Provide the (X, Y) coordinate of the cell's center where the given text is located.  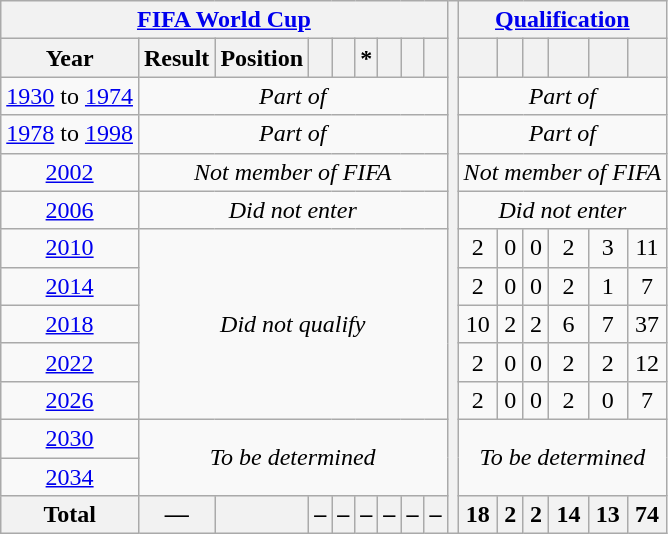
* (366, 58)
2014 (70, 286)
Result (176, 58)
10 (478, 324)
2002 (70, 172)
74 (646, 515)
Total (70, 515)
3 (608, 248)
13 (608, 515)
2030 (70, 438)
FIFA World Cup (224, 20)
— (176, 515)
Did not qualify (292, 324)
1930 to 1974 (70, 96)
Qualification (562, 20)
2034 (70, 477)
18 (478, 515)
14 (568, 515)
12 (646, 362)
Year (70, 58)
2010 (70, 248)
2022 (70, 362)
1978 to 1998 (70, 134)
37 (646, 324)
Position (262, 58)
6 (568, 324)
1 (608, 286)
2026 (70, 400)
11 (646, 248)
2006 (70, 210)
2018 (70, 324)
